For the text-containing cell, return its midpoint in [x, y] coordinate format. 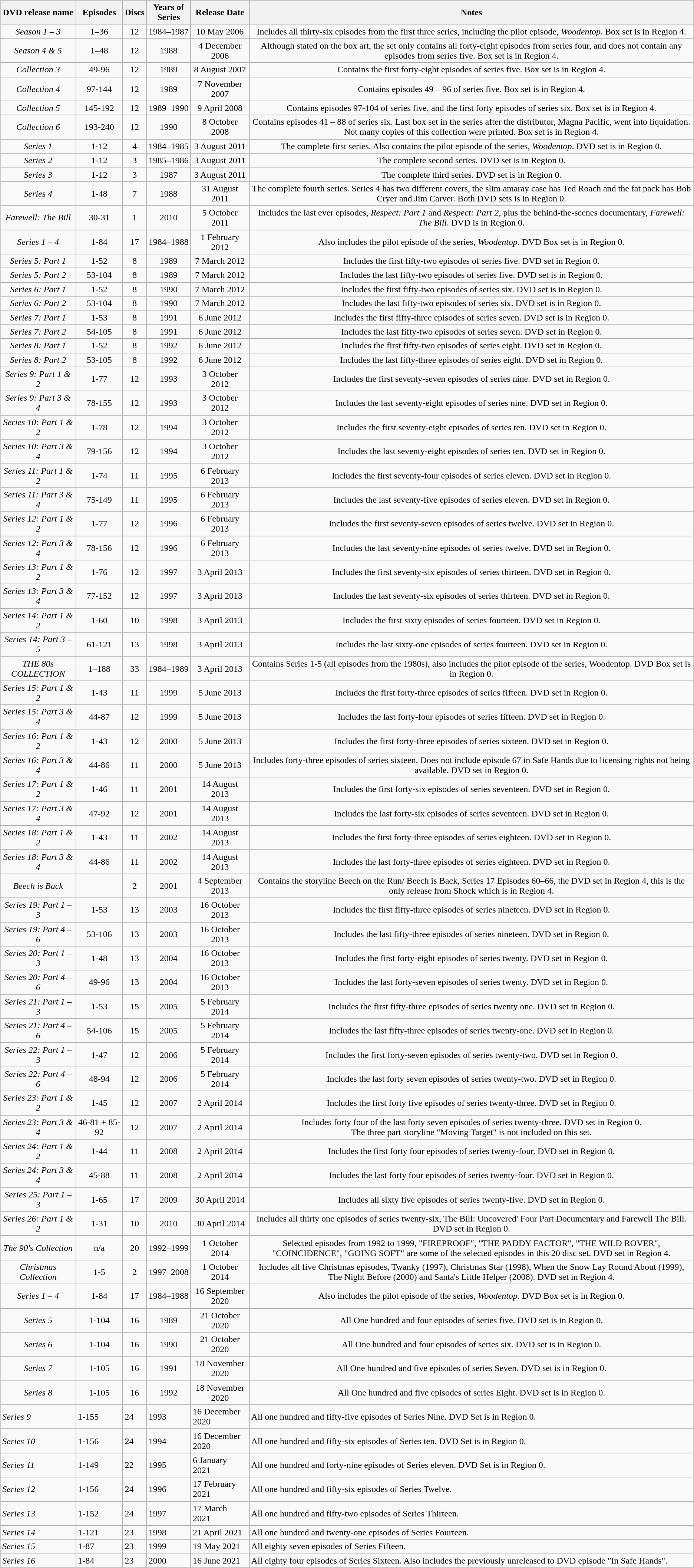
193-240 [99, 127]
7 November 2007 [220, 89]
Farewell: The Bill [38, 217]
Series 22: Part 4 – 6 [38, 1079]
Includes the first seventy-six episodes of series thirteen. DVD set in Region 0. [472, 572]
54-106 [99, 1030]
145-192 [99, 108]
Series 15: Part 3 & 4 [38, 717]
Includes all thirty-six episodes from the first three series, including the pilot episode, Woodentop. Box set is in Region 4. [472, 32]
Includes the last fifty-three episodes of series nineteen. DVD set in Region 0. [472, 934]
Contains the first forty-eight episodes of series five. Box set is in Region 4. [472, 70]
All One hundred and five episodes of series Seven. DVD set is in Region 0. [472, 1369]
53-105 [99, 360]
Series 14: Part 1 & 2 [38, 620]
THE 80s COLLECTION [38, 668]
Series 16: Part 3 & 4 [38, 765]
Includes the first seventy-eight episodes of series ten. DVD set in Region 0. [472, 427]
Includes the first fifty-three episodes of series nineteen. DVD set in Region 0. [472, 910]
20 [135, 1248]
Series 5 [38, 1320]
78-155 [99, 403]
Series 18: Part 3 & 4 [38, 861]
Includes the first sixty episodes of series fourteen. DVD set in Region 0. [472, 620]
48-94 [99, 1079]
Series 20: Part 1 – 3 [38, 959]
Series 7 [38, 1369]
Contains episodes 97-104 of series five, and the first forty episodes of series six. Box set is in Region 4. [472, 108]
17 February 2021 [220, 1489]
n/a [99, 1248]
Series 26: Part 1 & 2 [38, 1223]
1-46 [99, 789]
Notes [472, 13]
Includes all sixty five episodes of series twenty-five. DVD set in Region 0. [472, 1200]
Series 8: Part 1 [38, 346]
1–188 [99, 668]
1–48 [99, 50]
Series 13: Part 3 & 4 [38, 596]
1-78 [99, 427]
1 February 2012 [220, 242]
Includes the first fifty-two episodes of series five. DVD set in Region 0. [472, 261]
Series 15 [38, 1546]
The complete first series. Also contains the pilot episode of the series, Woodentop. DVD set is in Region 0. [472, 146]
The complete third series. DVD set is in Region 0. [472, 174]
Series 7: Part 1 [38, 318]
Contains Series 1-5 (all episodes from the 1980s), also includes the pilot episode of the series, Woodentop. DVD Box set is in Region 0. [472, 668]
19 May 2021 [220, 1546]
Series 17: Part 3 & 4 [38, 813]
All eighty four episodes of Series Sixteen. Also includes the previously unreleased to DVD episode "In Safe Hands". [472, 1561]
1-44 [99, 1151]
Includes the first forty five episodes of series twenty-three. DVD set in Region 0. [472, 1103]
Includes the first seventy-seven episodes of series twelve. DVD set in Region 0. [472, 524]
Series 8: Part 2 [38, 360]
Includes the last ever episodes, Respect: Part 1 and Respect: Part 2, plus the behind-the-scenes documentary, Farewell: The Bill. DVD is in Region 0. [472, 217]
Contains episodes 49 – 96 of series five. Box set is in Region 4. [472, 89]
8 August 2007 [220, 70]
Series 15: Part 1 & 2 [38, 693]
Includes the last forty-four episodes of series fifteen. DVD set in Region 0. [472, 717]
77-152 [99, 596]
1-60 [99, 620]
16 September 2020 [220, 1296]
1987 [168, 174]
1-76 [99, 572]
47-92 [99, 813]
Includes the first forty-three episodes of series eighteen. DVD set in Region 0. [472, 838]
1-45 [99, 1103]
The complete second series. DVD set is in Region 0. [472, 160]
22 [135, 1465]
Series 11: Part 3 & 4 [38, 499]
Includes the last seventy-nine episodes of series twelve. DVD set in Region 0. [472, 548]
Series 22: Part 1 – 3 [38, 1055]
1-149 [99, 1465]
Series 6: Part 2 [38, 303]
54-105 [99, 332]
Includes the last seventy-eight episodes of series nine. DVD set in Region 0. [472, 403]
1-5 [99, 1272]
Series 21: Part 1 – 3 [38, 1007]
All one hundred and twenty-one episodes of Series Fourteen. [472, 1532]
Includes the last seventy-five episodes of series eleven. DVD set in Region 0. [472, 499]
1-87 [99, 1546]
1 [135, 217]
Series 16 [38, 1561]
Includes the last fifty-three episodes of series twenty-one. DVD set in Region 0. [472, 1030]
Includes the last fifty-two episodes of series six. DVD set is in Region 0. [472, 303]
1-152 [99, 1513]
Series 6 [38, 1344]
21 April 2021 [220, 1532]
Series 17: Part 1 & 2 [38, 789]
7 [135, 194]
Series 12: Part 1 & 2 [38, 524]
Series 25: Part 1 – 3 [38, 1200]
Series 7: Part 2 [38, 332]
Series 9: Part 3 & 4 [38, 403]
Includes the last fifty-two episodes of series seven. DVD set in Region 0. [472, 332]
Series 10 [38, 1441]
Collection 6 [38, 127]
17 March 2021 [220, 1513]
Series 4 [38, 194]
4 [135, 146]
Beech is Back [38, 886]
All One hundred and four episodes of series six. DVD set is in Region 0. [472, 1344]
Includes the last forty-three episodes of series eighteen. DVD set in Region 0. [472, 861]
Christmas Collection [38, 1272]
8 October 2008 [220, 127]
Includes the first forty-six episodes of series seventeen. DVD set in Region 0. [472, 789]
Series 14 [38, 1532]
Includes the first fifty-three episodes of series twenty one. DVD set in Region 0. [472, 1007]
Includes the first fifty-two episodes of series eight. DVD set in Region 0. [472, 346]
Collection 5 [38, 108]
The 90's Collection [38, 1248]
Includes the last forty-six episodes of series seventeen. DVD set in Region 0. [472, 813]
1–36 [99, 32]
Includes the last forty seven episodes of series twenty-two. DVD set in Region 0. [472, 1079]
All eighty seven episodes of Series Fifteen. [472, 1546]
1984–1985 [168, 146]
Series 6: Part 1 [38, 289]
1-155 [99, 1417]
Season 1 – 3 [38, 32]
All one hundred and fifty-two episodes of Series Thirteen. [472, 1513]
All One hundred and four episodes of series five. DVD set is in Region 0. [472, 1320]
Includes the last sixty-one episodes of series fourteen. DVD set in Region 0. [472, 645]
1-74 [99, 476]
Years of Series [168, 13]
6 January 2021 [220, 1465]
Collection 3 [38, 70]
Series 2 [38, 160]
Series 14: Part 3 – 5 [38, 645]
Includes the first fifty-two episodes of series six. DVD set is in Region 0. [472, 289]
Includes the last forty four episodes of series twenty-four. DVD set in Region 0. [472, 1175]
Series 18: Part 1 & 2 [38, 838]
Series 23: Part 3 & 4 [38, 1127]
10 May 2006 [220, 32]
Series 5: Part 2 [38, 275]
Includes the last forty-seven episodes of series twenty. DVD set in Region 0. [472, 982]
Discs [135, 13]
Series 13 [38, 1513]
Series 12 [38, 1489]
53-106 [99, 934]
Series 11: Part 1 & 2 [38, 476]
Includes the first seventy-four episodes of series eleven. DVD set in Region 0. [472, 476]
All One hundred and five episodes of series Eight. DVD set is in Region 0. [472, 1393]
61-121 [99, 645]
Series 12: Part 3 & 4 [38, 548]
Series 19: Part 1 – 3 [38, 910]
Series 16: Part 1 & 2 [38, 741]
30-31 [99, 217]
Season 4 & 5 [38, 50]
Collection 4 [38, 89]
79-156 [99, 451]
Includes the last fifty-three episodes of series eight. DVD set in Region 0. [472, 360]
Series 9 [38, 1417]
Series 3 [38, 174]
Includes the first forty-three episodes of series fifteen. DVD set in Region 0. [472, 693]
Series 20: Part 4 – 6 [38, 982]
1984–1989 [168, 668]
Includes the last seventy-eight episodes of series ten. DVD set in Region 0. [472, 451]
Series 24: Part 3 & 4 [38, 1175]
9 April 2008 [220, 108]
5 October 2011 [220, 217]
Includes the first forty four episodes of series twenty-four. DVD set in Region 0. [472, 1151]
Includes the first forty-eight episodes of series twenty. DVD set in Region 0. [472, 959]
Includes the last seventy-six episodes of series thirteen. DVD set in Region 0. [472, 596]
1997–2008 [168, 1272]
All one hundred and fifty-six episodes of Series Twelve. [472, 1489]
2009 [168, 1200]
Series 13: Part 1 & 2 [38, 572]
All one hundred and forty-nine episodes of Series eleven. DVD Set is in Region 0. [472, 1465]
Series 23: Part 1 & 2 [38, 1103]
33 [135, 668]
Includes the first forty-seven episodes of series twenty-two. DVD set in Region 0. [472, 1055]
16 June 2021 [220, 1561]
1984–1987 [168, 32]
Includes the last fifty-two episodes of series five. DVD set is in Region 0. [472, 275]
75-149 [99, 499]
45-88 [99, 1175]
Includes the first seventy-seven episodes of series nine. DVD set in Region 0. [472, 379]
1989–1990 [168, 108]
1-121 [99, 1532]
44-87 [99, 717]
Series 9: Part 1 & 2 [38, 379]
1-47 [99, 1055]
Includes all thirty one episodes of series twenty-six, The Bill: Uncovered' Four Part Documentary and Farewell The Bill. DVD set in Region 0. [472, 1223]
1992–1999 [168, 1248]
Release Date [220, 13]
Episodes [99, 13]
78-156 [99, 548]
Series 10: Part 3 & 4 [38, 451]
1-65 [99, 1200]
Series 21: Part 4 – 6 [38, 1030]
1985–1986 [168, 160]
97-144 [99, 89]
Series 1 [38, 146]
Series 10: Part 1 & 2 [38, 427]
Includes the first fifty-three episodes of series seven. DVD set is in Region 0. [472, 318]
1-31 [99, 1223]
4 December 2006 [220, 50]
46-81 + 85-92 [99, 1127]
31 August 2011 [220, 194]
Series 19: Part 4 – 6 [38, 934]
Series 11 [38, 1465]
4 September 2013 [220, 886]
Series 5: Part 1 [38, 261]
Series 8 [38, 1393]
Includes the first forty-three episodes of series sixteen. DVD set in Region 0. [472, 741]
All one hundred and fifty-five episodes of Series Nine. DVD Set is in Region 0. [472, 1417]
All one hundred and fifty-six episodes of Series ten. DVD Set is in Region 0. [472, 1441]
Series 24: Part 1 & 2 [38, 1151]
DVD release name [38, 13]
